Return the (X, Y) coordinate for the center point of the cell that contains the specified text.  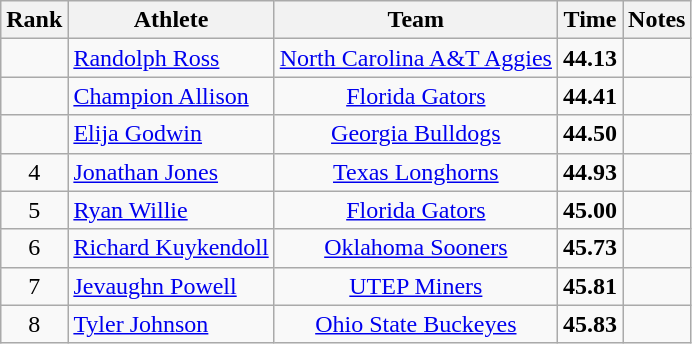
Randolph Ross (171, 58)
45.83 (590, 324)
6 (34, 248)
UTEP Miners (416, 286)
45.81 (590, 286)
Ryan Willie (171, 210)
Team (416, 20)
Ohio State Buckeyes (416, 324)
45.00 (590, 210)
7 (34, 286)
Time (590, 20)
Richard Kuykendoll (171, 248)
North Carolina A&T Aggies (416, 58)
4 (34, 172)
44.93 (590, 172)
45.73 (590, 248)
Jonathan Jones (171, 172)
Jevaughn Powell (171, 286)
Elija Godwin (171, 134)
Champion Allison (171, 96)
Oklahoma Sooners (416, 248)
8 (34, 324)
44.13 (590, 58)
Rank (34, 20)
Georgia Bulldogs (416, 134)
Notes (657, 20)
Texas Longhorns (416, 172)
44.41 (590, 96)
Athlete (171, 20)
44.50 (590, 134)
Tyler Johnson (171, 324)
5 (34, 210)
